For the text-containing cell, return its midpoint in (x, y) coordinate format. 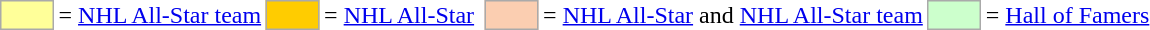
= NHL All-Star team (160, 15)
= NHL All-Star and NHL All-Star team (734, 15)
= NHL All-Star (400, 15)
